Provide the [X, Y] coordinate of the cell's center where the given text is located.  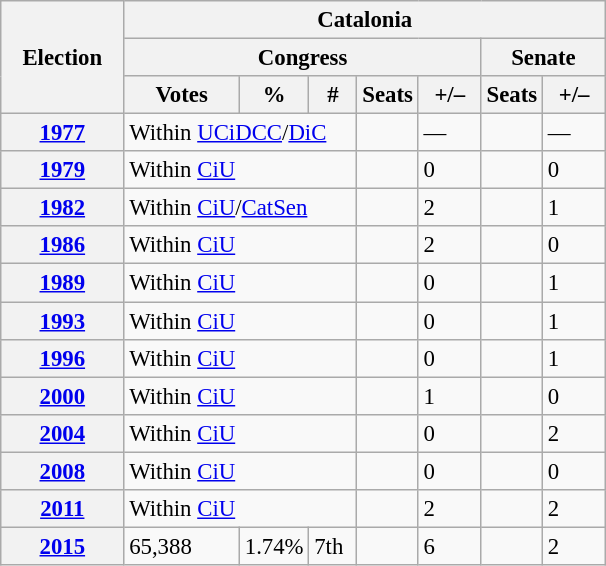
7th [333, 546]
1989 [62, 283]
Catalonia [365, 20]
Congress [302, 58]
6 [450, 546]
2000 [62, 396]
1982 [62, 208]
1986 [62, 245]
1993 [62, 321]
Within CiU/CatSen [240, 208]
1.74% [274, 546]
1996 [62, 358]
# [333, 95]
2011 [62, 509]
Within UCiDCC/DiC [240, 133]
1977 [62, 133]
Votes [182, 95]
65,388 [182, 546]
Election [62, 58]
Senate [543, 58]
2004 [62, 433]
1979 [62, 170]
% [274, 95]
2008 [62, 471]
2015 [62, 546]
